Scan for the cell matching the given text and deliver its (x, y) coordinate at center. 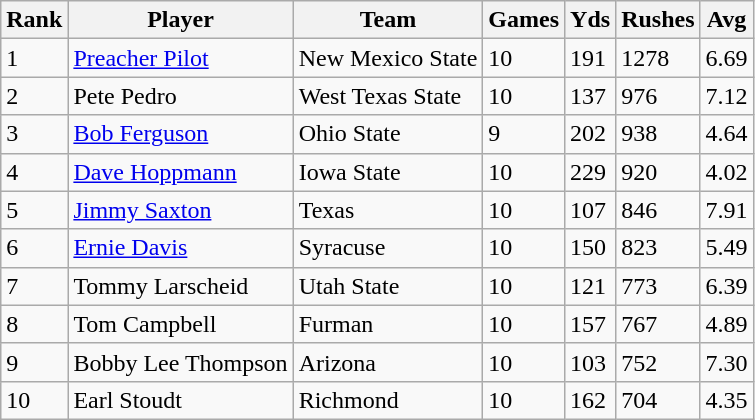
West Texas State (388, 96)
107 (590, 210)
773 (658, 286)
8 (34, 324)
938 (658, 134)
4 (34, 172)
1 (34, 58)
Bobby Lee Thompson (180, 362)
Iowa State (388, 172)
Avg (726, 20)
7.91 (726, 210)
Ernie Davis (180, 248)
Team (388, 20)
Dave Hoppmann (180, 172)
Utah State (388, 286)
767 (658, 324)
7.12 (726, 96)
191 (590, 58)
Preacher Pilot (180, 58)
Furman (388, 324)
Richmond (388, 400)
846 (658, 210)
103 (590, 362)
Earl Stoudt (180, 400)
New Mexico State (388, 58)
3 (34, 134)
Rank (34, 20)
Bob Ferguson (180, 134)
920 (658, 172)
Tommy Larscheid (180, 286)
6.39 (726, 286)
4.02 (726, 172)
4.35 (726, 400)
Arizona (388, 362)
150 (590, 248)
Ohio State (388, 134)
823 (658, 248)
4.64 (726, 134)
Tom Campbell (180, 324)
5 (34, 210)
Player (180, 20)
5.49 (726, 248)
7 (34, 286)
Yds (590, 20)
157 (590, 324)
Pete Pedro (180, 96)
121 (590, 286)
2 (34, 96)
Syracuse (388, 248)
202 (590, 134)
Rushes (658, 20)
6.69 (726, 58)
Texas (388, 210)
137 (590, 96)
4.89 (726, 324)
1278 (658, 58)
Jimmy Saxton (180, 210)
162 (590, 400)
704 (658, 400)
976 (658, 96)
7.30 (726, 362)
Games (524, 20)
229 (590, 172)
752 (658, 362)
6 (34, 248)
